Pinpoint the cell where the given text exists, returning its (x, y) midpoint coordinate. 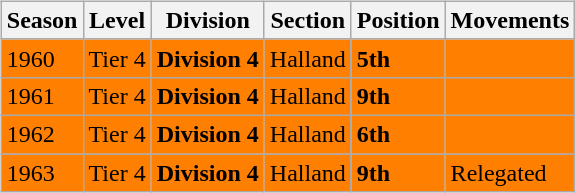
Division (208, 20)
Section (308, 20)
Movements (510, 20)
1961 (42, 96)
Season (42, 20)
Position (398, 20)
1963 (42, 173)
1960 (42, 58)
5th (398, 58)
6th (398, 134)
Level (117, 20)
1962 (42, 134)
Relegated (510, 173)
